Determine the (X, Y) coordinate at the center of the cell enclosing the given text.  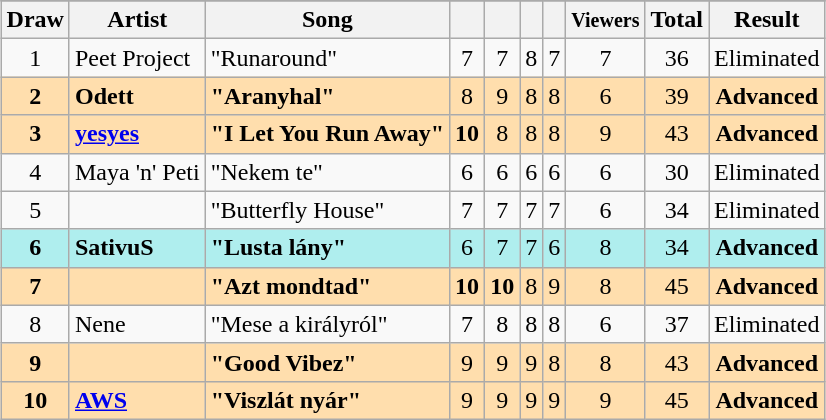
"Azt mondtad" (327, 286)
Draw (35, 20)
1 (35, 58)
"Mese a királyról" (327, 324)
Artist (137, 20)
5 (35, 210)
37 (677, 324)
Viewers (606, 20)
yesyes (137, 134)
30 (677, 172)
"Aranyhal" (327, 96)
Peet Project (137, 58)
"Nekem te" (327, 172)
2 (35, 96)
"Runaround" (327, 58)
Odett (137, 96)
SativuS (137, 248)
Song (327, 20)
"Good Vibez" (327, 362)
Result (767, 20)
Nene (137, 324)
"Butterfly House" (327, 210)
"I Let You Run Away" (327, 134)
39 (677, 96)
"Lusta lány" (327, 248)
"Viszlát nyár" (327, 400)
AWS (137, 400)
4 (35, 172)
Maya 'n' Peti (137, 172)
36 (677, 58)
3 (35, 134)
Total (677, 20)
